Extract the [x, y] coordinate from the center of the cell holding the provided text.  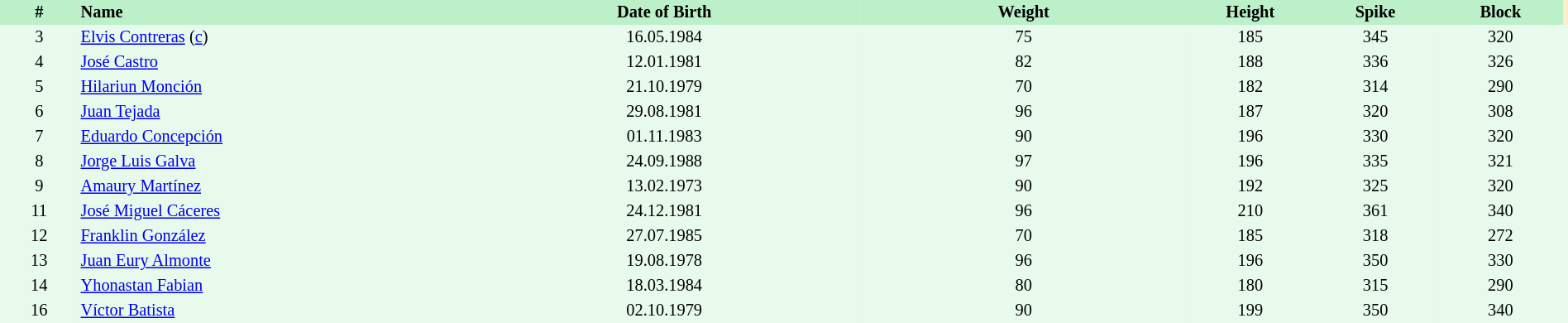
Name [273, 12]
21.10.1979 [664, 87]
Weight [1024, 12]
182 [1250, 87]
Block [1500, 12]
24.09.1988 [664, 161]
187 [1250, 112]
325 [1374, 186]
29.08.1981 [664, 112]
192 [1250, 186]
Jorge Luis Galva [273, 161]
13.02.1973 [664, 186]
180 [1250, 286]
Amaury Martínez [273, 186]
José Castro [273, 62]
27.07.1985 [664, 236]
Spike [1374, 12]
Hilariun Monción [273, 87]
336 [1374, 62]
Date of Birth [664, 12]
4 [39, 62]
Juan Tejada [273, 112]
Franklin González [273, 236]
188 [1250, 62]
02.10.1979 [664, 311]
Víctor Batista [273, 311]
13 [39, 261]
97 [1024, 161]
18.03.1984 [664, 286]
6 [39, 112]
16.05.1984 [664, 37]
Juan Eury Almonte [273, 261]
14 [39, 286]
210 [1250, 211]
315 [1374, 286]
335 [1374, 161]
199 [1250, 311]
Elvis Contreras (c) [273, 37]
361 [1374, 211]
75 [1024, 37]
8 [39, 161]
Eduardo Concepción [273, 137]
321 [1500, 161]
Yhonastan Fabian [273, 286]
Height [1250, 12]
3 [39, 37]
314 [1374, 87]
19.08.1978 [664, 261]
82 [1024, 62]
12.01.1981 [664, 62]
308 [1500, 112]
345 [1374, 37]
01.11.1983 [664, 137]
5 [39, 87]
José Miguel Cáceres [273, 211]
80 [1024, 286]
7 [39, 137]
12 [39, 236]
318 [1374, 236]
# [39, 12]
11 [39, 211]
326 [1500, 62]
9 [39, 186]
24.12.1981 [664, 211]
16 [39, 311]
272 [1500, 236]
